For the text-containing cell, return its midpoint in (X, Y) coordinate format. 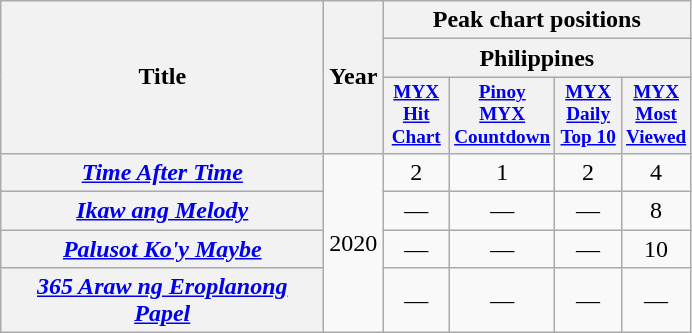
MYX Most Viewed (656, 116)
MYX Daily Top 10 (588, 116)
Philippines (537, 58)
8 (656, 211)
Pinoy MYX Countdown (502, 116)
Time After Time (162, 173)
365 Araw ng Eroplanong Papel (162, 300)
1 (502, 173)
10 (656, 249)
Title (162, 78)
Ikaw ang Melody (162, 211)
MYX Hit Chart (416, 116)
4 (656, 173)
Year (354, 78)
2020 (354, 244)
Palusot Ko'y Maybe (162, 249)
Peak chart positions (537, 20)
